Pinpoint the cell where the given text exists, returning its [X, Y] midpoint coordinate. 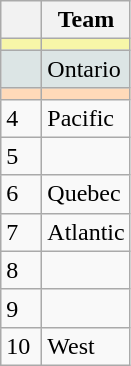
Atlantic [86, 232]
Quebec [86, 194]
West [86, 346]
Team [86, 20]
6 [22, 194]
10 [22, 346]
Ontario [86, 69]
9 [22, 308]
4 [22, 118]
7 [22, 232]
8 [22, 270]
Pacific [86, 118]
5 [22, 156]
